Return [X, Y] of the center of cell containing provided text 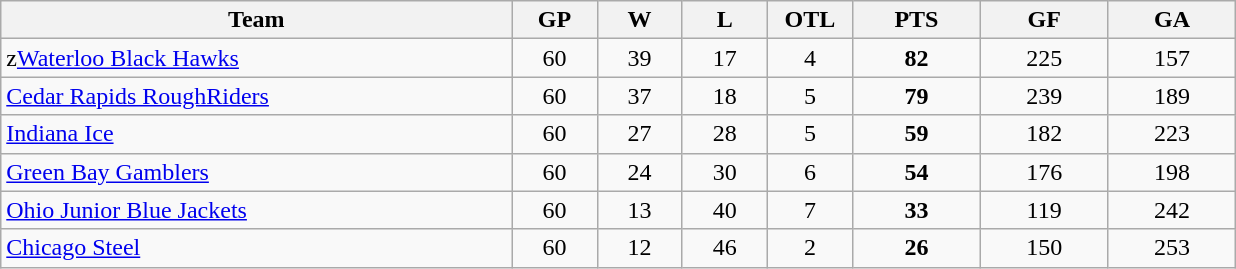
W [640, 20]
157 [1172, 58]
12 [640, 248]
176 [1044, 172]
119 [1044, 210]
33 [917, 210]
GA [1172, 20]
Indiana Ice [256, 134]
Chicago Steel [256, 248]
Cedar Rapids RoughRiders [256, 96]
30 [724, 172]
Ohio Junior Blue Jackets [256, 210]
253 [1172, 248]
OTL [810, 20]
GF [1044, 20]
4 [810, 58]
Green Bay Gamblers [256, 172]
PTS [917, 20]
150 [1044, 248]
18 [724, 96]
242 [1172, 210]
182 [1044, 134]
40 [724, 210]
6 [810, 172]
17 [724, 58]
189 [1172, 96]
46 [724, 248]
223 [1172, 134]
54 [917, 172]
59 [917, 134]
L [724, 20]
GP [554, 20]
24 [640, 172]
7 [810, 210]
225 [1044, 58]
79 [917, 96]
zWaterloo Black Hawks [256, 58]
198 [1172, 172]
Team [256, 20]
13 [640, 210]
37 [640, 96]
26 [917, 248]
27 [640, 134]
28 [724, 134]
82 [917, 58]
239 [1044, 96]
39 [640, 58]
2 [810, 248]
